Return the (X, Y) coordinate for the center point of the cell that contains the specified text.  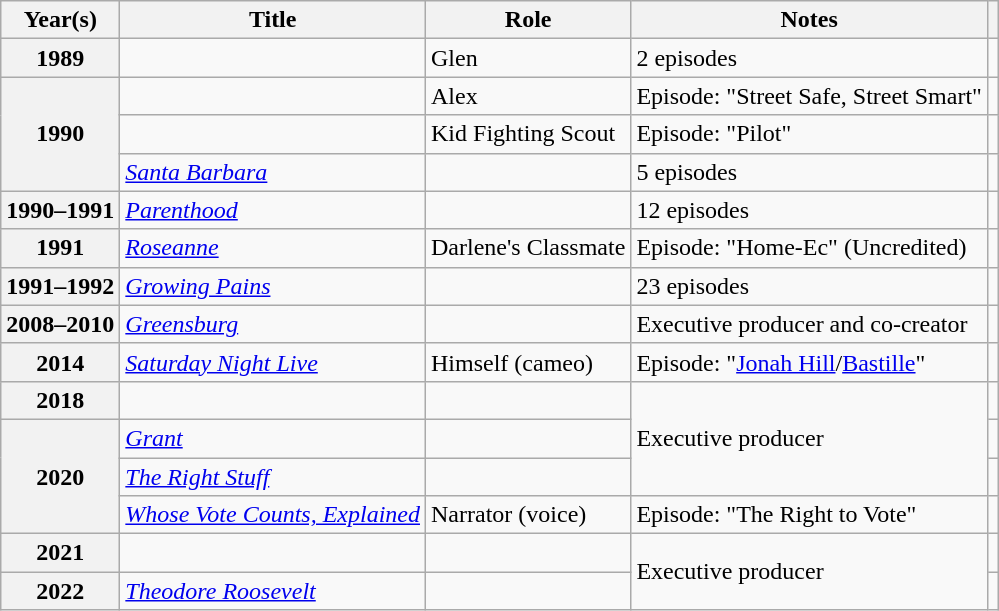
1990–1991 (60, 210)
Roseanne (273, 248)
Executive producer and co-creator (810, 324)
Year(s) (60, 20)
Role (528, 20)
Theodore Roosevelt (273, 591)
1990 (60, 134)
2014 (60, 362)
2022 (60, 591)
Episode: "Pilot" (810, 134)
Greensburg (273, 324)
Grant (273, 438)
Himself (cameo) (528, 362)
1991–1992 (60, 286)
Whose Vote Counts, Explained (273, 515)
1991 (60, 248)
Episode: "Street Safe, Street Smart" (810, 96)
Narrator (voice) (528, 515)
The Right Stuff (273, 477)
Parenthood (273, 210)
2020 (60, 476)
Episode: "The Right to Vote" (810, 515)
Notes (810, 20)
Title (273, 20)
Santa Barbara (273, 172)
Growing Pains (273, 286)
Alex (528, 96)
12 episodes (810, 210)
Episode: "Jonah Hill/Bastille" (810, 362)
Darlene's Classmate (528, 248)
5 episodes (810, 172)
2 episodes (810, 58)
1989 (60, 58)
2008–2010 (60, 324)
Kid Fighting Scout (528, 134)
Glen (528, 58)
Saturday Night Live (273, 362)
23 episodes (810, 286)
2021 (60, 553)
Episode: "Home-Ec" (Uncredited) (810, 248)
2018 (60, 400)
